Scan for the cell matching the given text and deliver its [X, Y] coordinate at center. 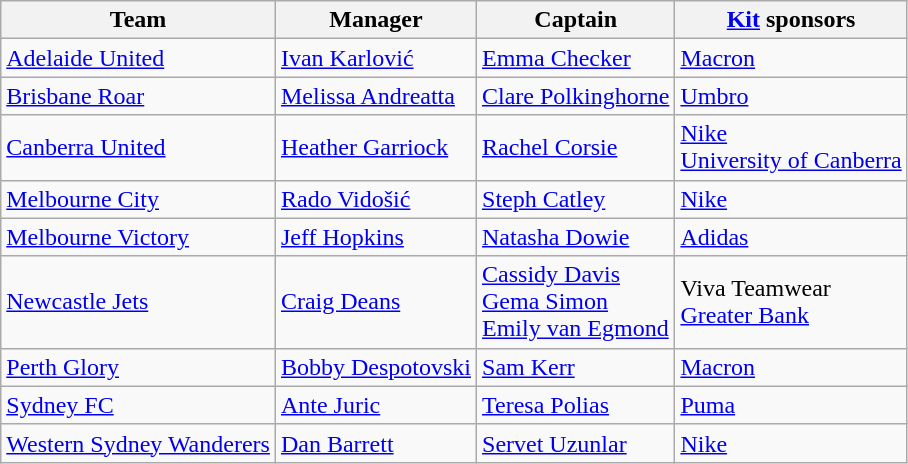
Sam Kerr [576, 367]
Steph Catley [576, 199]
Servet Uzunlar [576, 443]
Canberra United [138, 148]
Craig Deans [376, 302]
Umbro [791, 96]
Viva Teamwear Greater Bank [791, 302]
Ivan Karlović [376, 58]
Brisbane Roar [138, 96]
Bobby Despotovski [376, 367]
Melissa Andreatta [376, 96]
Teresa Polias [576, 405]
Ante Juric [376, 405]
Western Sydney Wanderers [138, 443]
Emma Checker [576, 58]
Dan Barrett [376, 443]
Nike University of Canberra [791, 148]
Melbourne Victory [138, 237]
Rado Vidošić [376, 199]
Newcastle Jets [138, 302]
Team [138, 20]
Rachel Corsie [576, 148]
Natasha Dowie [576, 237]
Adelaide United [138, 58]
Captain [576, 20]
Clare Polkinghorne [576, 96]
Jeff Hopkins [376, 237]
Manager [376, 20]
Sydney FC [138, 405]
Cassidy Davis Gema Simon Emily van Egmond [576, 302]
Heather Garriock [376, 148]
Kit sponsors [791, 20]
Perth Glory [138, 367]
Melbourne City [138, 199]
Adidas [791, 237]
Puma [791, 405]
